Return the (X, Y) coordinate for the center point of the cell that contains the specified text.  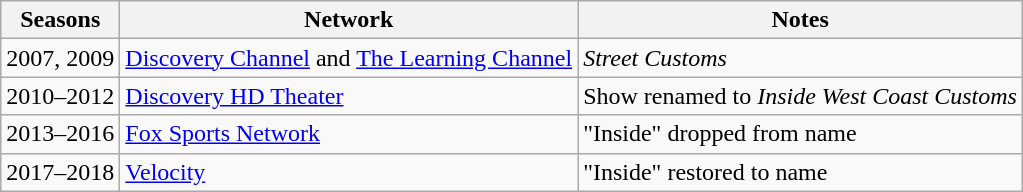
"Inside" dropped from name (800, 134)
Street Customs (800, 58)
2007, 2009 (60, 58)
Fox Sports Network (349, 134)
2013–2016 (60, 134)
Network (349, 20)
2017–2018 (60, 172)
2010–2012 (60, 96)
"Inside" restored to name (800, 172)
Velocity (349, 172)
Seasons (60, 20)
Notes (800, 20)
Discovery HD Theater (349, 96)
Show renamed to Inside West Coast Customs (800, 96)
Discovery Channel and The Learning Channel (349, 58)
